Pinpoint the cell where the given text exists, returning its [X, Y] midpoint coordinate. 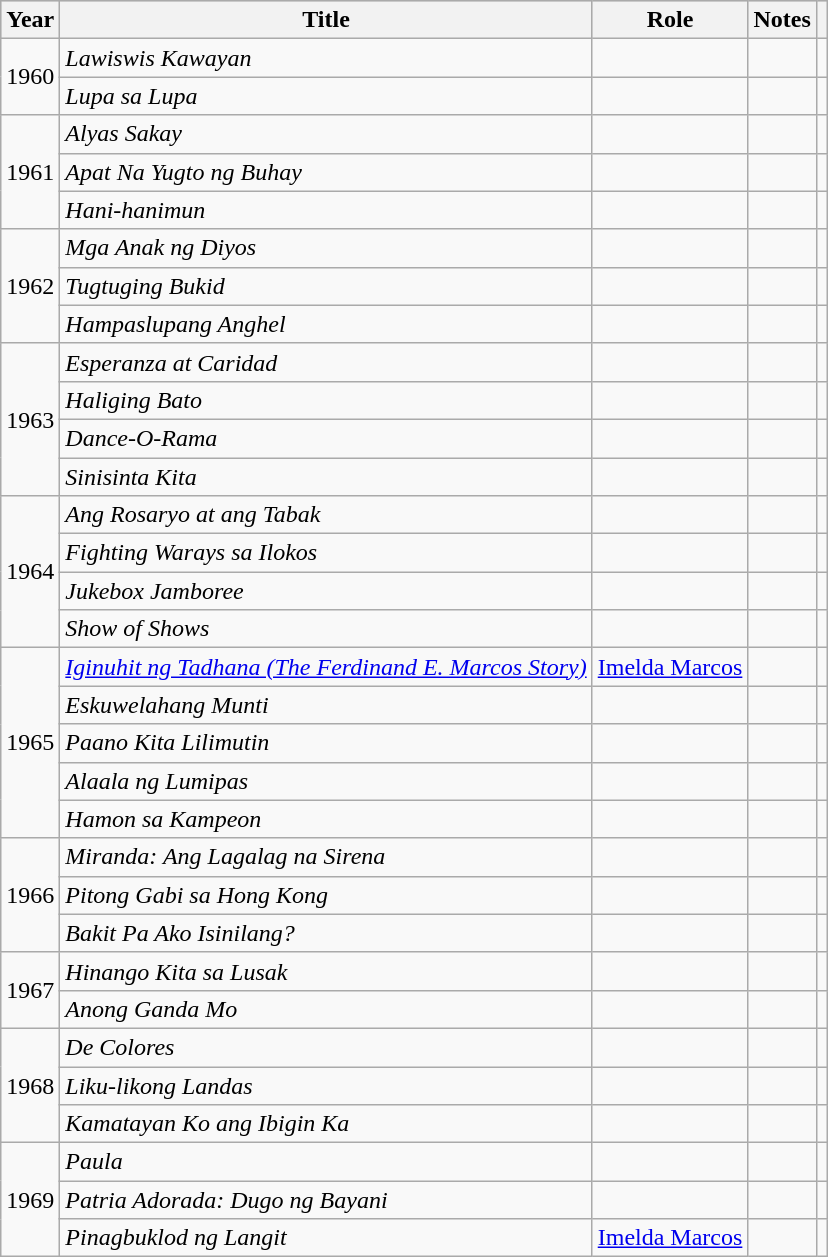
Title [326, 20]
Apat Na Yugto ng Buhay [326, 172]
Anong Ganda Mo [326, 1009]
De Colores [326, 1047]
1966 [30, 895]
Bakit Pa Ako Isinilang? [326, 933]
1968 [30, 1085]
Jukebox Jamboree [326, 591]
Lupa sa Lupa [326, 96]
Tugtuging Bukid [326, 286]
Pitong Gabi sa Hong Kong [326, 895]
1967 [30, 990]
Hani-hanimun [326, 210]
Hinango Kita sa Lusak [326, 971]
Esperanza at Caridad [326, 362]
Iginuhit ng Tadhana (The Ferdinand E. Marcos Story) [326, 667]
Miranda: Ang Lagalag na Sirena [326, 857]
1964 [30, 572]
Pinagbuklod ng Langit [326, 1238]
Ang Rosaryo at ang Tabak [326, 515]
Paano Kita Lilimutin [326, 743]
Dance-O-Rama [326, 438]
Show of Shows [326, 629]
Year [30, 20]
Lawiswis Kawayan [326, 58]
Sinisinta Kita [326, 477]
Eskuwelahang Munti [326, 705]
Alyas Sakay [326, 134]
Hamon sa Kampeon [326, 819]
Paula [326, 1162]
1965 [30, 743]
1961 [30, 172]
Alaala ng Lumipas [326, 781]
1962 [30, 286]
Liku-likong Landas [326, 1085]
Hampaslupang Anghel [326, 324]
Role [670, 20]
Haliging Bato [326, 400]
Patria Adorada: Dugo ng Bayani [326, 1200]
Kamatayan Ko ang Ibigin Ka [326, 1124]
Fighting Warays sa Ilokos [326, 553]
Notes [782, 20]
1963 [30, 419]
1969 [30, 1200]
Mga Anak ng Diyos [326, 248]
1960 [30, 77]
